Output the [X, Y] coordinate of the center of the cell containing the given text.  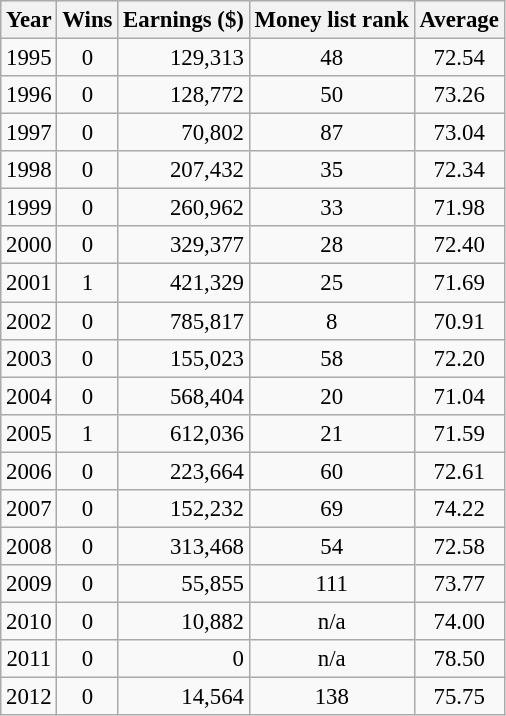
73.04 [459, 133]
74.00 [459, 621]
72.20 [459, 358]
128,772 [184, 95]
1999 [29, 208]
50 [332, 95]
87 [332, 133]
223,664 [184, 471]
785,817 [184, 321]
35 [332, 170]
Money list rank [332, 20]
14,564 [184, 697]
2010 [29, 621]
129,313 [184, 58]
25 [332, 283]
2008 [29, 546]
1997 [29, 133]
72.58 [459, 546]
1995 [29, 58]
313,468 [184, 546]
2005 [29, 433]
2012 [29, 697]
10,882 [184, 621]
72.61 [459, 471]
152,232 [184, 509]
72.40 [459, 245]
2000 [29, 245]
Earnings ($) [184, 20]
329,377 [184, 245]
8 [332, 321]
70.91 [459, 321]
612,036 [184, 433]
Year [29, 20]
1998 [29, 170]
48 [332, 58]
Wins [88, 20]
71.98 [459, 208]
2004 [29, 396]
55,855 [184, 584]
72.54 [459, 58]
71.59 [459, 433]
138 [332, 697]
2006 [29, 471]
74.22 [459, 509]
71.69 [459, 283]
54 [332, 546]
111 [332, 584]
21 [332, 433]
2007 [29, 509]
155,023 [184, 358]
207,432 [184, 170]
60 [332, 471]
260,962 [184, 208]
70,802 [184, 133]
71.04 [459, 396]
73.26 [459, 95]
33 [332, 208]
Average [459, 20]
2003 [29, 358]
421,329 [184, 283]
78.50 [459, 659]
2009 [29, 584]
73.77 [459, 584]
568,404 [184, 396]
58 [332, 358]
1996 [29, 95]
72.34 [459, 170]
2001 [29, 283]
2002 [29, 321]
2011 [29, 659]
28 [332, 245]
20 [332, 396]
69 [332, 509]
75.75 [459, 697]
